Capture the cell that displays the provided text and extract its (x, y) central coordinate. 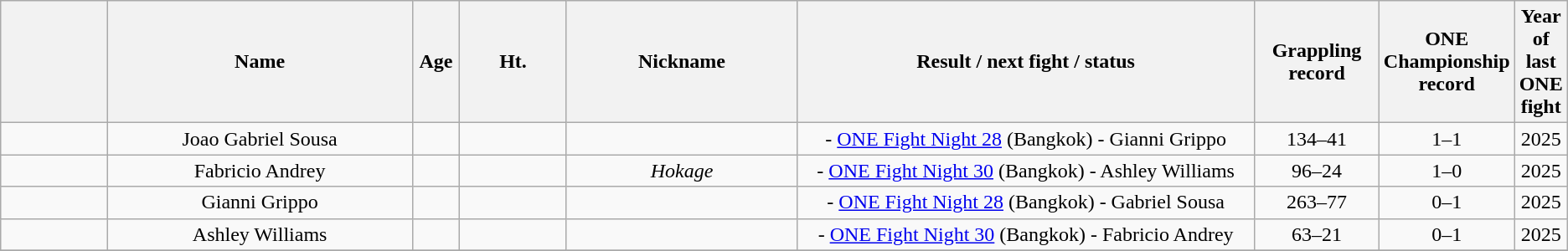
Result / next fight / status (1026, 62)
Age (436, 62)
Nickname (682, 62)
Hokage (682, 171)
134–41 (1317, 139)
ONE Championship record (1447, 62)
Fabricio Andrey (260, 171)
Gianni Grippo (260, 202)
- ONE Fight Night 30 (Bangkok) - Fabricio Andrey (1026, 234)
Ashley Williams (260, 234)
Grappling record (1317, 62)
1–0 (1447, 171)
Year of last ONE fight (1541, 62)
Joao Gabriel Sousa (260, 139)
1–1 (1447, 139)
- ONE Fight Night 28 (Bangkok) - Gianni Grippo (1026, 139)
- ONE Fight Night 30 (Bangkok) - Ashley Williams (1026, 171)
Ht. (513, 62)
- ONE Fight Night 28 (Bangkok) - Gabriel Sousa (1026, 202)
96–24 (1317, 171)
263–77 (1317, 202)
63–21 (1317, 234)
Name (260, 62)
